Return the (x, y) coordinate for the center point of the cell that contains the specified text.  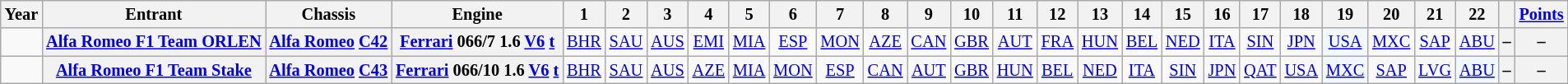
15 (1183, 14)
10 (972, 14)
13 (1100, 14)
8 (885, 14)
3 (667, 14)
6 (793, 14)
Ferrari 066/10 1.6 V6 t (477, 70)
FRA (1058, 42)
16 (1222, 14)
Alfa Romeo C43 (329, 70)
5 (749, 14)
EMI (709, 42)
11 (1015, 14)
9 (928, 14)
Alfa Romeo F1 Team ORLEN (153, 42)
Year (21, 14)
18 (1301, 14)
Alfa Romeo F1 Team Stake (153, 70)
22 (1478, 14)
20 (1391, 14)
17 (1260, 14)
4 (709, 14)
21 (1435, 14)
Entrant (153, 14)
14 (1142, 14)
Engine (477, 14)
7 (841, 14)
Ferrari 066/7 1.6 V6 t (477, 42)
Chassis (329, 14)
Points (1542, 14)
12 (1058, 14)
QAT (1260, 70)
19 (1345, 14)
2 (626, 14)
1 (584, 14)
Alfa Romeo C42 (329, 42)
LVG (1435, 70)
